Scan for the cell matching the given text and deliver its [x, y] coordinate at center. 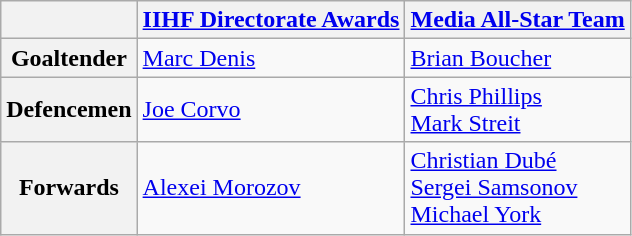
Joe Corvo [271, 110]
Chris Phillips Mark Streit [518, 110]
Alexei Morozov [271, 188]
Goaltender [69, 58]
Marc Denis [271, 58]
Media All-Star Team [518, 20]
Defencemen [69, 110]
Forwards [69, 188]
Brian Boucher [518, 58]
IIHF Directorate Awards [271, 20]
Christian Dubé Sergei Samsonov Michael York [518, 188]
